Locate the cell with the specified text and output its [x, y] center coordinate. 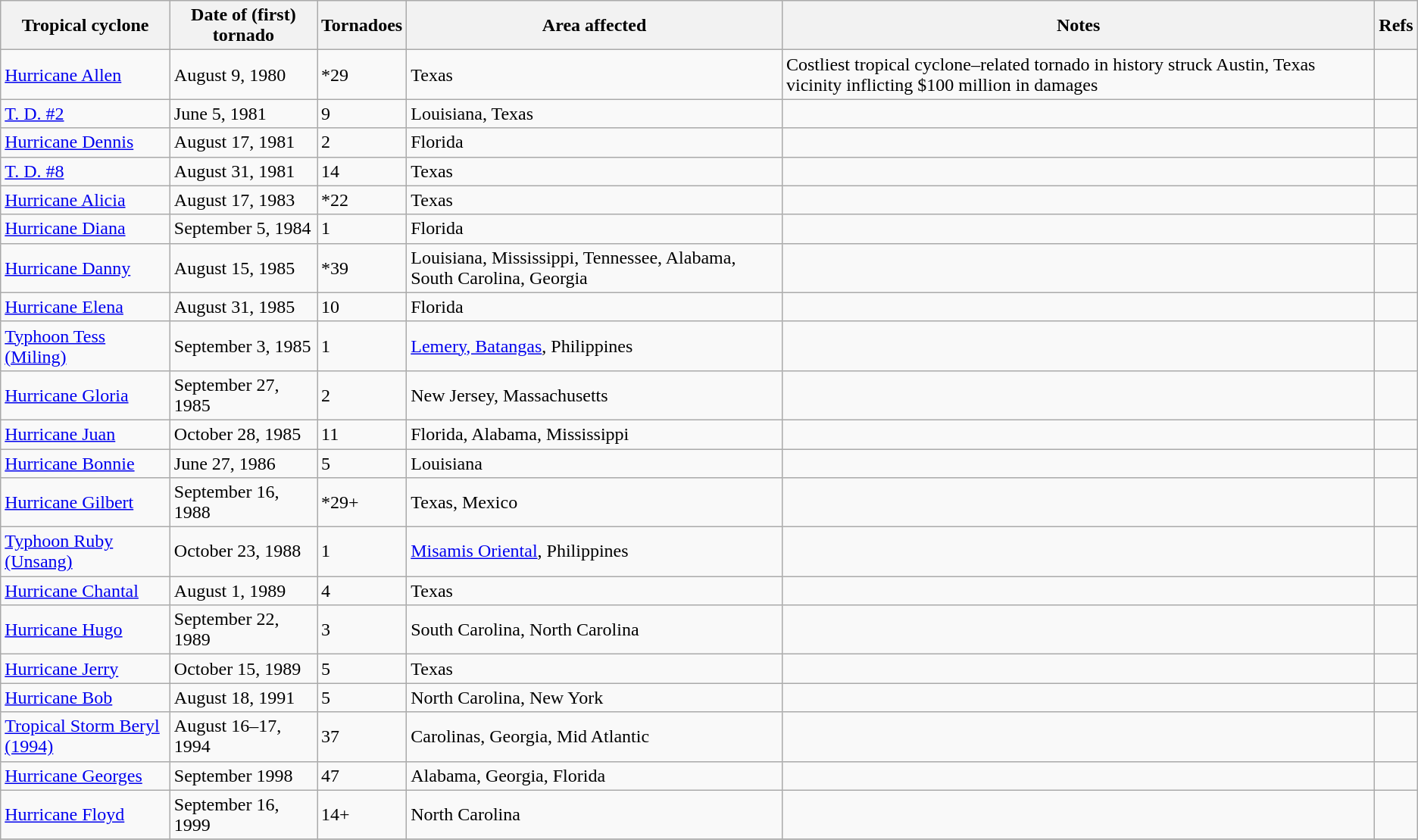
T. D. #8 [86, 171]
Hurricane Danny [86, 268]
South Carolina, North Carolina [595, 630]
North Carolina, New York [595, 698]
9 [361, 114]
Hurricane Diana [86, 229]
Hurricane Bonnie [86, 463]
Hurricane Juan [86, 434]
Misamis Oriental, Philippines [595, 551]
Hurricane Gloria [86, 395]
September 27, 1985 [243, 395]
4 [361, 591]
August 17, 1983 [243, 200]
August 31, 1985 [243, 307]
Typhoon Tess (Miling) [86, 345]
Hurricane Jerry [86, 669]
Area affected [595, 26]
Florida, Alabama, Mississippi [595, 434]
47 [361, 776]
Texas, Mexico [595, 503]
Hurricane Chantal [86, 591]
Hurricane Hugo [86, 630]
Typhoon Ruby (Unsang) [86, 551]
14 [361, 171]
June 27, 1986 [243, 463]
Hurricane Georges [86, 776]
August 1, 1989 [243, 591]
August 31, 1981 [243, 171]
August 16–17, 1994 [243, 736]
Hurricane Bob [86, 698]
August 15, 1985 [243, 268]
Hurricane Dennis [86, 142]
Alabama, Georgia, Florida [595, 776]
Tropical cyclone [86, 26]
September 16, 1999 [243, 815]
Hurricane Alicia [86, 200]
September 16, 1988 [243, 503]
June 5, 1981 [243, 114]
September 22, 1989 [243, 630]
Hurricane Elena [86, 307]
Lemery, Batangas, Philippines [595, 345]
11 [361, 434]
3 [361, 630]
August 9, 1980 [243, 74]
Costliest tropical cyclone–related tornado in history struck Austin, Texas vicinity inflicting $100 million in damages [1078, 74]
October 23, 1988 [243, 551]
Hurricane Allen [86, 74]
Louisiana, Texas [595, 114]
Tropical Storm Beryl (1994) [86, 736]
*29 [361, 74]
September 1998 [243, 776]
Notes [1078, 26]
September 5, 1984 [243, 229]
14+ [361, 815]
Hurricane Floyd [86, 815]
Louisiana [595, 463]
*22 [361, 200]
October 15, 1989 [243, 669]
*39 [361, 268]
October 28, 1985 [243, 434]
Louisiana, Mississippi, Tennessee, Alabama, South Carolina, Georgia [595, 268]
North Carolina [595, 815]
New Jersey, Massachusetts [595, 395]
10 [361, 307]
Carolinas, Georgia, Mid Atlantic [595, 736]
37 [361, 736]
*29+ [361, 503]
September 3, 1985 [243, 345]
T. D. #2 [86, 114]
Tornadoes [361, 26]
Refs [1396, 26]
Date of (first) tornado [243, 26]
August 18, 1991 [243, 698]
August 17, 1981 [243, 142]
Hurricane Gilbert [86, 503]
